Identify which cell holds the provided text, then report its (X, Y) central coordinate. 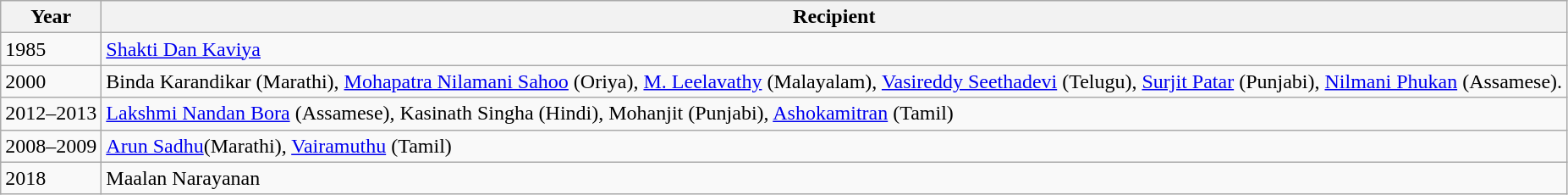
Lakshmi Nandan Bora (Assamese), Kasinath Singha (Hindi), Mohanjit (Punjabi), Ashokamitran (Tamil) (834, 114)
2008–2009 (51, 146)
Shakti Dan Kaviya (834, 49)
1985 (51, 49)
Arun Sadhu(Marathi), Vairamuthu (Tamil) (834, 146)
Year (51, 17)
2018 (51, 178)
Maalan Narayanan (834, 178)
Recipient (834, 17)
2012–2013 (51, 114)
2000 (51, 81)
